Locate the cell with the specified text and output its [X, Y] center coordinate. 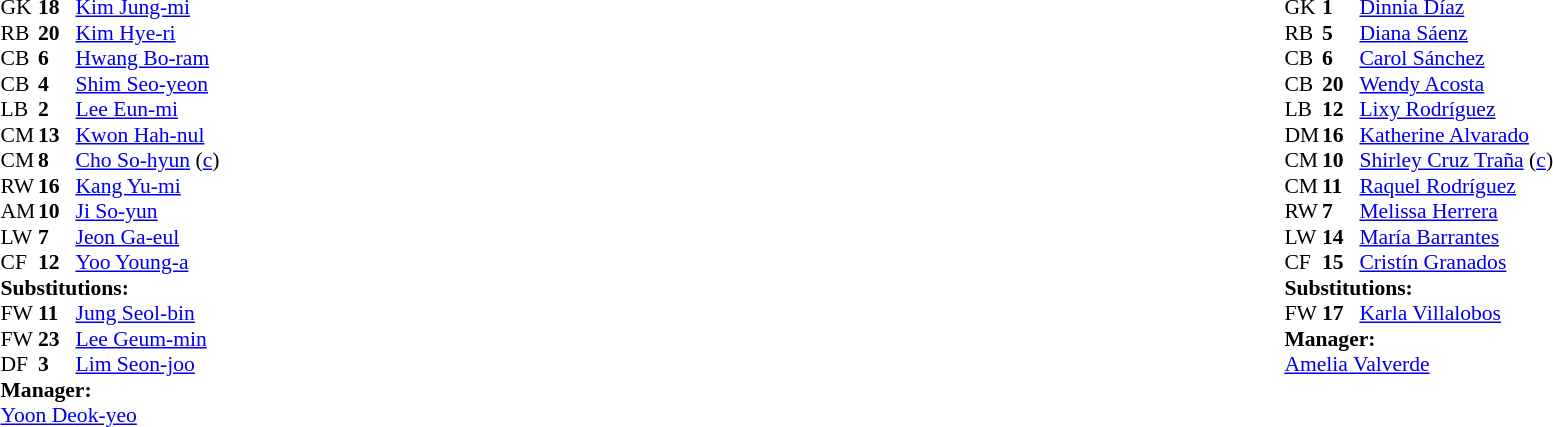
Kwon Hah-nul [148, 135]
Kim Hye-ri [148, 33]
Jeon Ga-eul [148, 237]
Kang Yu-mi [148, 186]
15 [1341, 263]
Carol Sánchez [1456, 59]
8 [57, 161]
13 [57, 135]
17 [1341, 313]
María Barrantes [1456, 237]
Lixy Rodríguez [1456, 109]
Amelia Valverde [1418, 365]
Ji So-yun [148, 211]
Cho So-hyun (c) [148, 161]
5 [1341, 33]
Yoo Young-a [148, 263]
Hwang Bo-ram [148, 59]
Karla Villalobos [1456, 313]
14 [1341, 237]
Diana Sáenz [1456, 33]
Melissa Herrera [1456, 211]
Lim Seon-joo [148, 365]
2 [57, 109]
Raquel Rodríguez [1456, 186]
Wendy Acosta [1456, 84]
4 [57, 84]
23 [57, 339]
Shim Seo-yeon [148, 84]
Lee Eun-mi [148, 109]
3 [57, 365]
Katherine Alvarado [1456, 135]
DF [19, 365]
DM [1303, 135]
Jung Seol-bin [148, 313]
Shirley Cruz Traña (c) [1456, 161]
Lee Geum-min [148, 339]
Cristín Granados [1456, 263]
AM [19, 211]
